Detect which cell encompasses the target text, then output its (X, Y) center coordinate. 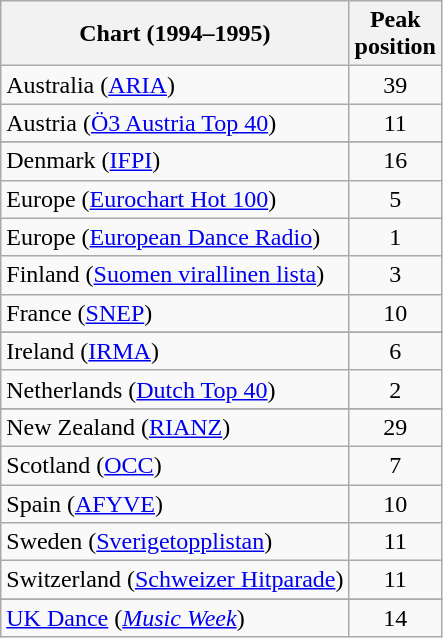
Scotland (OCC) (175, 465)
Spain (AFYVE) (175, 503)
Europe (Eurochart Hot 100) (175, 199)
France (SNEP) (175, 313)
3 (395, 275)
5 (395, 199)
6 (395, 351)
Sweden (Sverigetopplistan) (175, 542)
Peakposition (395, 34)
Switzerland (Schweizer Hitparade) (175, 580)
Europe (European Dance Radio) (175, 237)
Denmark (IFPI) (175, 161)
Netherlands (Dutch Top 40) (175, 389)
Ireland (IRMA) (175, 351)
7 (395, 465)
Finland (Suomen virallinen lista) (175, 275)
29 (395, 427)
2 (395, 389)
UK Dance (Music Week) (175, 618)
Chart (1994–1995) (175, 34)
39 (395, 85)
1 (395, 237)
Australia (ARIA) (175, 85)
Austria (Ö3 Austria Top 40) (175, 123)
New Zealand (RIANZ) (175, 427)
14 (395, 618)
16 (395, 161)
